Output the [X, Y] coordinate of the center of the cell containing the given text.  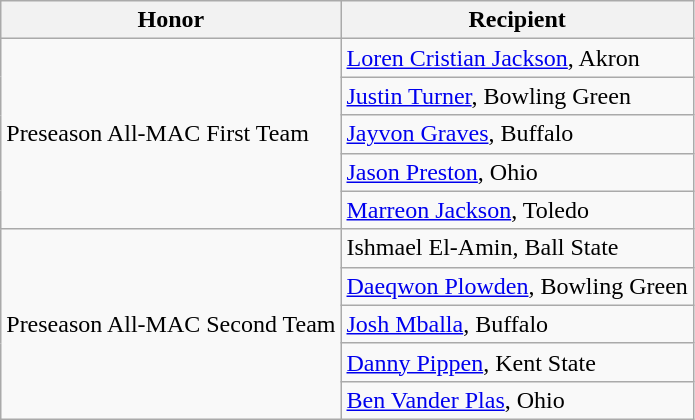
Danny Pippen, Kent State [517, 362]
Marreon Jackson, Toledo [517, 210]
Preseason All-MAC First Team [171, 134]
Loren Cristian Jackson, Akron [517, 58]
Ishmael El-Amin, Ball State [517, 248]
Honor [171, 20]
Justin Turner, Bowling Green [517, 96]
Daeqwon Plowden, Bowling Green [517, 286]
Josh Mballa, Buffalo [517, 324]
Ben Vander Plas, Ohio [517, 400]
Jason Preston, Ohio [517, 172]
Preseason All-MAC Second Team [171, 324]
Recipient [517, 20]
Jayvon Graves, Buffalo [517, 134]
